Search for the cell housing the specified text and yield its (x, y) center coordinate. 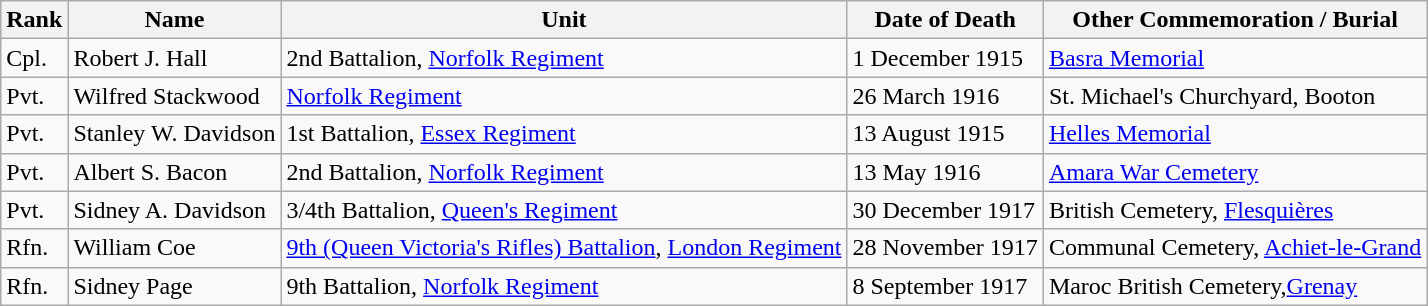
26 March 1916 (945, 96)
Basra Memorial (1234, 58)
Sidney A. Davidson (174, 210)
8 September 1917 (945, 286)
Helles Memorial (1234, 134)
13 August 1915 (945, 134)
1 December 1915 (945, 58)
Date of Death (945, 20)
St. Michael's Churchyard, Booton (1234, 96)
Norfolk Regiment (564, 96)
13 May 1916 (945, 172)
Robert J. Hall (174, 58)
Albert S. Bacon (174, 172)
Other Commemoration / Burial (1234, 20)
1st Battalion, Essex Regiment (564, 134)
Stanley W. Davidson (174, 134)
30 December 1917 (945, 210)
Wilfred Stackwood (174, 96)
Maroc British Cemetery,Grenay (1234, 286)
Name (174, 20)
9th (Queen Victoria's Rifles) Battalion, London Regiment (564, 248)
Rank (34, 20)
Unit (564, 20)
28 November 1917 (945, 248)
Amara War Cemetery (1234, 172)
3/4th Battalion, Queen's Regiment (564, 210)
9th Battalion, Norfolk Regiment (564, 286)
British Cemetery, Flesquières (1234, 210)
Communal Cemetery, Achiet-le-Grand (1234, 248)
William Coe (174, 248)
Cpl. (34, 58)
Sidney Page (174, 286)
